Pinpoint the cell where the given text exists, returning its [x, y] midpoint coordinate. 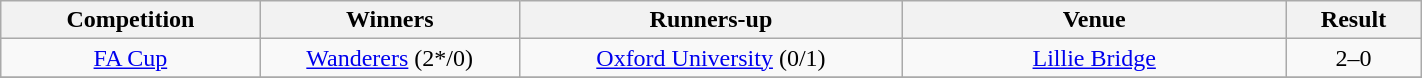
Lillie Bridge [1094, 58]
FA Cup [130, 58]
Venue [1094, 20]
2–0 [1354, 58]
Wanderers (2*/0) [390, 58]
Winners [390, 20]
Competition [130, 20]
Runners-up [710, 20]
Oxford University (0/1) [710, 58]
Result [1354, 20]
